Determine the [X, Y] coordinate at the center of the cell enclosing the given text.  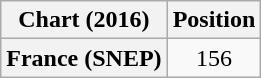
France (SNEP) [84, 58]
156 [214, 58]
Chart (2016) [84, 20]
Position [214, 20]
